Find where the given text appears and provide that cell's center as (X, Y) coordinate. 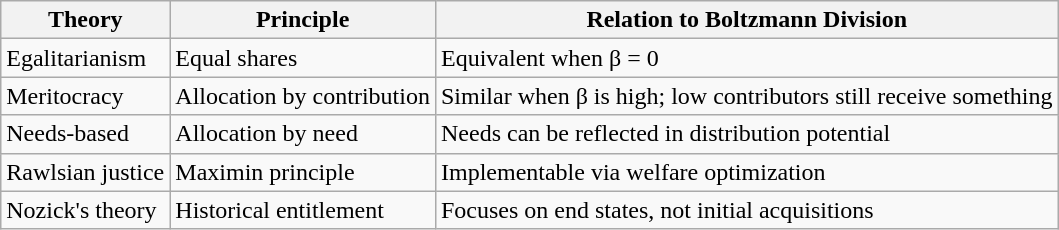
Nozick's theory (86, 210)
Allocation by contribution (303, 96)
Maximin principle (303, 172)
Egalitarianism (86, 58)
Implementable via welfare optimization (746, 172)
Equal shares (303, 58)
Relation to Boltzmann Division (746, 20)
Rawlsian justice (86, 172)
Equivalent when β = 0 (746, 58)
Allocation by need (303, 134)
Principle (303, 20)
Needs-based (86, 134)
Historical entitlement (303, 210)
Meritocracy (86, 96)
Needs can be reflected in distribution potential (746, 134)
Theory (86, 20)
Focuses on end states, not initial acquisitions (746, 210)
Similar when β is high; low contributors still receive something (746, 96)
